Find where the given text appears and provide that cell's center as (X, Y) coordinate. 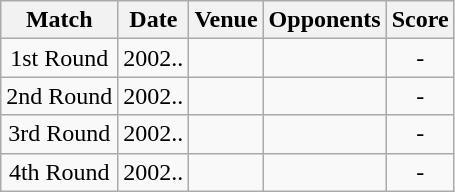
Date (154, 20)
2nd Round (60, 96)
Match (60, 20)
Opponents (324, 20)
Score (420, 20)
1st Round (60, 58)
3rd Round (60, 134)
4th Round (60, 172)
Venue (226, 20)
